Return [X, Y] of the center of cell containing provided text 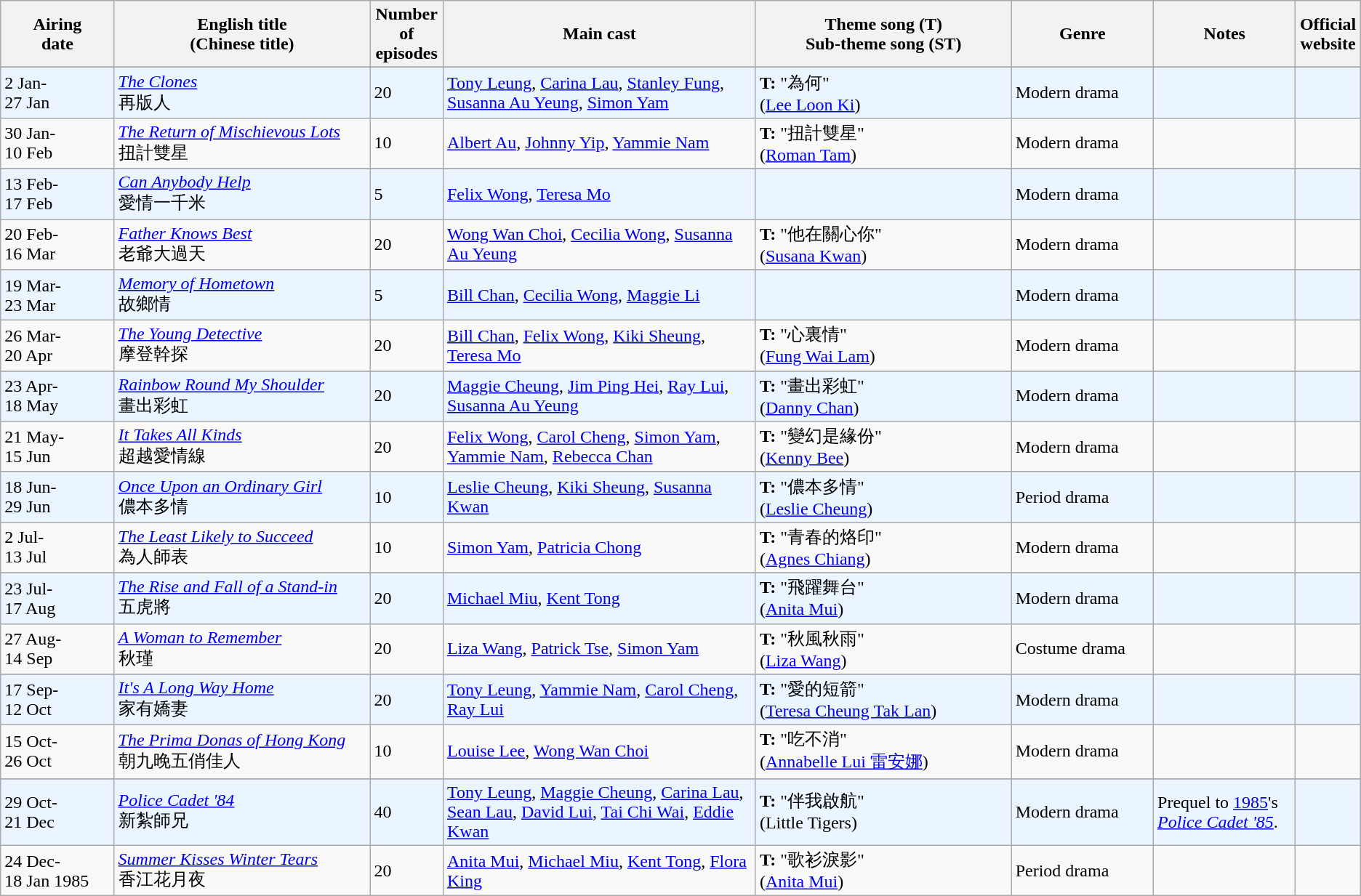
Liza Wang, Patrick Tse, Simon Yam [599, 649]
T: "變幻是緣份" (Kenny Bee) [883, 447]
It Takes All Kinds 超越愛情線 [242, 447]
Felix Wong, Carol Cheng, Simon Yam, Yammie Nam, Rebecca Chan [599, 447]
27 Aug- 14 Sep [57, 649]
The Prima Donas of Hong Kong 朝九晚五俏佳人 [242, 751]
30 Jan- 10 Feb [57, 143]
20 Feb- 16 Mar [57, 245]
T: "青春的烙印" (Agnes Chiang) [883, 548]
English title (Chinese title) [242, 34]
2 Jul- 13 Jul [57, 548]
26 Mar- 20 Apr [57, 346]
2 Jan- 27 Jan [57, 93]
Number of episodes [407, 34]
The Clones 再版人 [242, 93]
Wong Wan Choi, Cecilia Wong, Susanna Au Yeung [599, 245]
Airingdate [57, 34]
15 Oct- 26 Oct [57, 751]
Costume drama [1082, 649]
Once Upon an Ordinary Girl 儂本多情 [242, 497]
23 Jul- 17 Aug [57, 598]
Police Cadet '84 新紮師兄 [242, 812]
13 Feb- 17 Feb [57, 194]
17 Sep- 12 Oct [57, 700]
Louise Lee, Wong Wan Choi [599, 751]
Tony Leung, Carina Lau, Stanley Fung, Susanna Au Yeung, Simon Yam [599, 93]
T: "畫出彩虹" (Danny Chan) [883, 396]
T: "扭計雙星" (Roman Tam) [883, 143]
T: "儂本多情" (Leslie Cheung) [883, 497]
29 Oct- 21 Dec [57, 812]
Father Knows Best 老爺大過天 [242, 245]
Tony Leung, Maggie Cheung, Carina Lau, Sean Lau, David Lui, Tai Chi Wai, Eddie Kwan [599, 812]
Rainbow Round My Shoulder 畫出彩虹 [242, 396]
The Return of Mischievous Lots 扭計雙星 [242, 143]
T: "飛躍舞台" (Anita Mui) [883, 598]
Summer Kisses Winter Tears 香江花月夜 [242, 871]
T: "秋風秋雨" (Liza Wang) [883, 649]
T: "為何" (Lee Loon Ki) [883, 93]
T: "愛的短箭" (Teresa Cheung Tak Lan) [883, 700]
Theme song (T) Sub-theme song (ST) [883, 34]
Albert Au, Johnny Yip, Yammie Nam [599, 143]
18 Jun- 29 Jun [57, 497]
It's A Long Way Home 家有嬌妻 [242, 700]
Leslie Cheung, Kiki Sheung, Susanna Kwan [599, 497]
Main cast [599, 34]
Anita Mui, Michael Miu, Kent Tong, Flora King [599, 871]
The Least Likely to Succeed 為人師表 [242, 548]
Memory of Hometown 故鄉情 [242, 295]
23 Apr- 18 May [57, 396]
Felix Wong, Teresa Mo [599, 194]
T: "伴我啟航" (Little Tigers) [883, 812]
The Young Detective 摩登幹探 [242, 346]
Prequel to 1985's Police Cadet '85. [1224, 812]
40 [407, 812]
T: "歌衫淚影" (Anita Mui) [883, 871]
Genre [1082, 34]
21 May- 15 Jun [57, 447]
19 Mar- 23 Mar [57, 295]
The Rise and Fall of a Stand-in 五虎將 [242, 598]
Notes [1224, 34]
T: "吃不消" (Annabelle Lui 雷安娜) [883, 751]
24 Dec- 18 Jan 1985 [57, 871]
T: "心裏情" (Fung Wai Lam) [883, 346]
Bill Chan, Cecilia Wong, Maggie Li [599, 295]
Simon Yam, Patricia Chong [599, 548]
Official website [1328, 34]
Maggie Cheung, Jim Ping Hei, Ray Lui, Susanna Au Yeung [599, 396]
A Woman to Remember 秋瑾 [242, 649]
Tony Leung, Yammie Nam, Carol Cheng, Ray Lui [599, 700]
Bill Chan, Felix Wong, Kiki Sheung, Teresa Mo [599, 346]
Can Anybody Help 愛情一千米 [242, 194]
Michael Miu, Kent Tong [599, 598]
T: "他在關心你" (Susana Kwan) [883, 245]
